Scan for the cell matching the given text and deliver its [X, Y] coordinate at center. 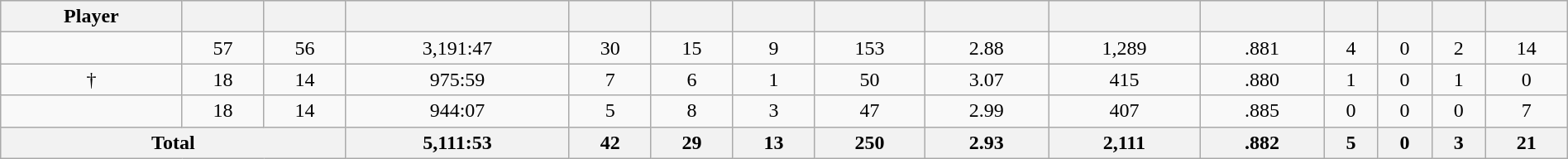
.880 [1262, 79]
47 [870, 111]
2 [1459, 48]
3.07 [987, 79]
944:07 [457, 111]
2.93 [987, 142]
30 [610, 48]
415 [1125, 79]
975:59 [457, 79]
3,191:47 [457, 48]
407 [1125, 111]
Player [91, 17]
5,111:53 [457, 142]
250 [870, 142]
2.99 [987, 111]
50 [870, 79]
4 [1351, 48]
† [91, 79]
.881 [1262, 48]
8 [691, 111]
.882 [1262, 142]
153 [870, 48]
6 [691, 79]
2,111 [1125, 142]
1,289 [1125, 48]
42 [610, 142]
57 [223, 48]
29 [691, 142]
15 [691, 48]
9 [774, 48]
Total [174, 142]
2.88 [987, 48]
56 [304, 48]
13 [774, 142]
.885 [1262, 111]
21 [1527, 142]
